Find where the given text appears and provide that cell's center as (x, y) coordinate. 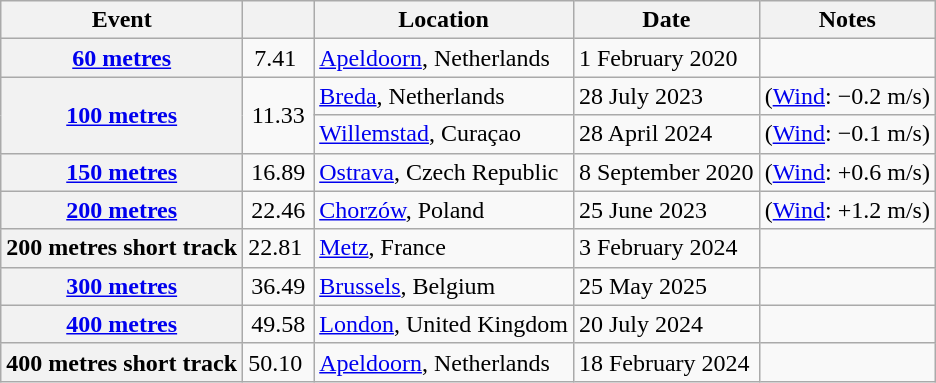
25 June 2023 (666, 210)
60 metres (122, 58)
Chorzów, Poland (444, 210)
100 metres (122, 115)
Willemstad, Curaçao (444, 134)
16.89 (278, 172)
20 July 2024 (666, 324)
Ostrava, Czech Republic (444, 172)
22.81 (278, 248)
11.33 (278, 115)
18 February 2024 (666, 362)
150 metres (122, 172)
200 metres (122, 210)
50.10 (278, 362)
London, United Kingdom (444, 324)
Location (444, 20)
28 April 2024 (666, 134)
Event (122, 20)
300 metres (122, 286)
(Wind: −0.1 m/s) (847, 134)
Date (666, 20)
49.58 (278, 324)
400 metres (122, 324)
Metz, France (444, 248)
(Wind: −0.2 m/s) (847, 96)
(Wind: +1.2 m/s) (847, 210)
25 May 2025 (666, 286)
400 metres short track (122, 362)
22.46 (278, 210)
Breda, Netherlands (444, 96)
1 February 2020 (666, 58)
7.41 (278, 58)
Notes (847, 20)
36.49 (278, 286)
Brussels, Belgium (444, 286)
3 February 2024 (666, 248)
8 September 2020 (666, 172)
200 metres short track (122, 248)
28 July 2023 (666, 96)
(Wind: +0.6 m/s) (847, 172)
